Identify which cell holds the provided text, then report its [X, Y] central coordinate. 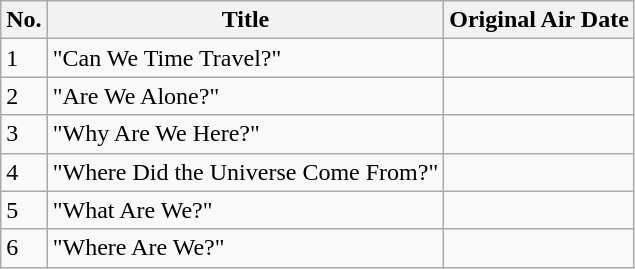
"Why Are We Here?" [246, 134]
1 [24, 58]
"Where Are We?" [246, 248]
"Are We Alone?" [246, 96]
No. [24, 20]
5 [24, 210]
3 [24, 134]
"What Are We?" [246, 210]
6 [24, 248]
Original Air Date [540, 20]
"Where Did the Universe Come From?" [246, 172]
"Can We Time Travel?" [246, 58]
Title [246, 20]
4 [24, 172]
2 [24, 96]
